Search for the cell housing the specified text and yield its (X, Y) center coordinate. 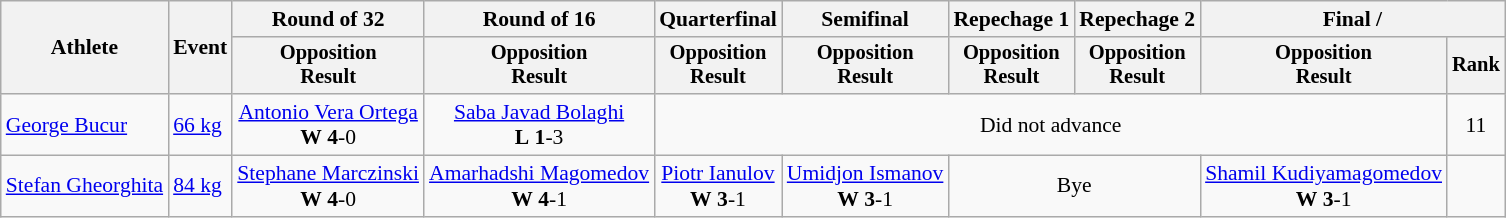
Final / (1352, 19)
Did not advance (1050, 124)
Shamil Kudiyamagomedov W 3-1 (1324, 186)
Round of 32 (328, 19)
Event (200, 48)
11 (1476, 124)
Stefan Gheorghita (84, 186)
66 kg (200, 124)
Amarhadshi Magomedov W 4-1 (539, 186)
Antonio Vera Ortega W 4-0 (328, 124)
Round of 16 (539, 19)
Saba Javad Bolaghi L 1-3 (539, 124)
Piotr Ianulov W 3-1 (718, 186)
Quarterfinal (718, 19)
84 kg (200, 186)
Rank (1476, 66)
Repechage 1 (1011, 19)
Umidjon Ismanov W 3-1 (866, 186)
Repechage 2 (1137, 19)
Semifinal (866, 19)
Stephane Marczinski W 4-0 (328, 186)
George Bucur (84, 124)
Athlete (84, 48)
Bye (1074, 186)
